Output the (x, y) coordinate of the center of the cell containing the given text.  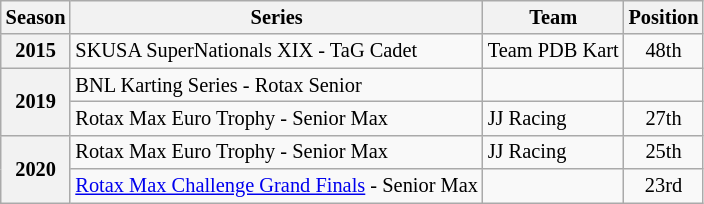
Series (276, 17)
2019 (36, 102)
BNL Karting Series - Rotax Senior (276, 85)
48th (664, 51)
2015 (36, 51)
23rd (664, 186)
Rotax Max Challenge Grand Finals - Senior Max (276, 186)
27th (664, 118)
Team PDB Kart (554, 51)
SKUSA SuperNationals XIX - TaG Cadet (276, 51)
Position (664, 17)
25th (664, 152)
Team (554, 17)
Season (36, 17)
2020 (36, 168)
